Capture the cell that displays the provided text and extract its (x, y) central coordinate. 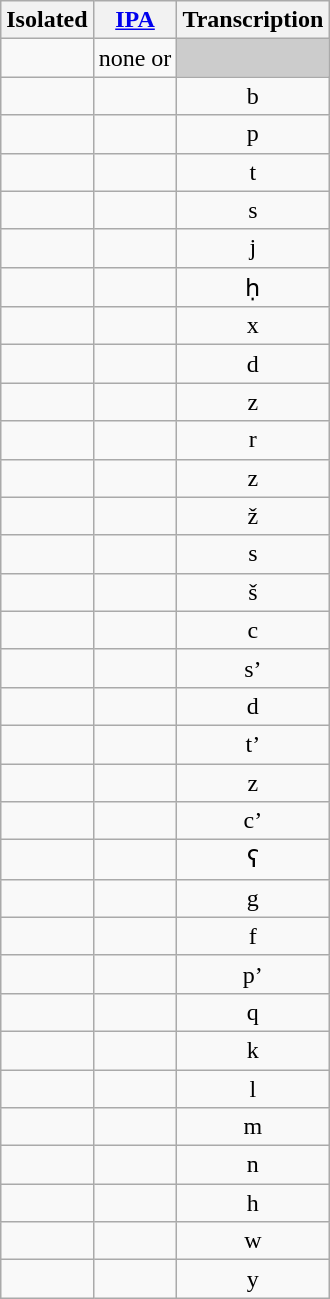
c’ (253, 821)
p’ (253, 974)
t’ (253, 744)
Transcription (253, 20)
k (253, 1050)
s’ (253, 668)
Isolated (47, 20)
š (253, 592)
h (253, 1203)
b (253, 96)
j (253, 248)
c (253, 630)
y (253, 1279)
ʕ (253, 860)
t (253, 172)
m (253, 1127)
f (253, 936)
x (253, 326)
none or (135, 58)
l (253, 1089)
ž (253, 516)
n (253, 1165)
ḥ (253, 287)
w (253, 1241)
q (253, 1012)
r (253, 440)
p (253, 134)
IPA (135, 20)
g (253, 898)
